Detect which cell encompasses the target text, then output its [x, y] center coordinate. 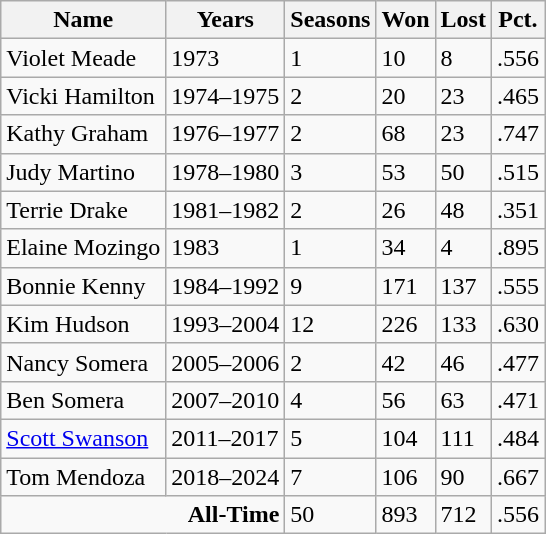
34 [406, 248]
2018–2024 [226, 477]
3 [330, 172]
.667 [518, 477]
104 [406, 438]
Won [406, 20]
1983 [226, 248]
1974–1975 [226, 96]
Kim Hudson [84, 324]
.351 [518, 210]
7 [330, 477]
Lost [463, 20]
12 [330, 324]
8 [463, 58]
56 [406, 400]
Judy Martino [84, 172]
Scott Swanson [84, 438]
10 [406, 58]
171 [406, 286]
712 [463, 515]
26 [406, 210]
106 [406, 477]
.555 [518, 286]
2005–2006 [226, 362]
63 [463, 400]
137 [463, 286]
Ben Somera [84, 400]
5 [330, 438]
1976–1977 [226, 134]
1993–2004 [226, 324]
Pct. [518, 20]
48 [463, 210]
1984–1992 [226, 286]
1981–1982 [226, 210]
Elaine Mozingo [84, 248]
.471 [518, 400]
Nancy Somera [84, 362]
46 [463, 362]
Violet Meade [84, 58]
.895 [518, 248]
.484 [518, 438]
Seasons [330, 20]
2011–2017 [226, 438]
20 [406, 96]
.465 [518, 96]
.630 [518, 324]
893 [406, 515]
111 [463, 438]
Vicki Hamilton [84, 96]
9 [330, 286]
2007–2010 [226, 400]
Kathy Graham [84, 134]
53 [406, 172]
.477 [518, 362]
226 [406, 324]
90 [463, 477]
133 [463, 324]
.515 [518, 172]
.747 [518, 134]
1978–1980 [226, 172]
Name [84, 20]
All-Time [143, 515]
68 [406, 134]
Years [226, 20]
Bonnie Kenny [84, 286]
1973 [226, 58]
Tom Mendoza [84, 477]
Terrie Drake [84, 210]
42 [406, 362]
